Find where the given text appears and provide that cell's center as (x, y) coordinate. 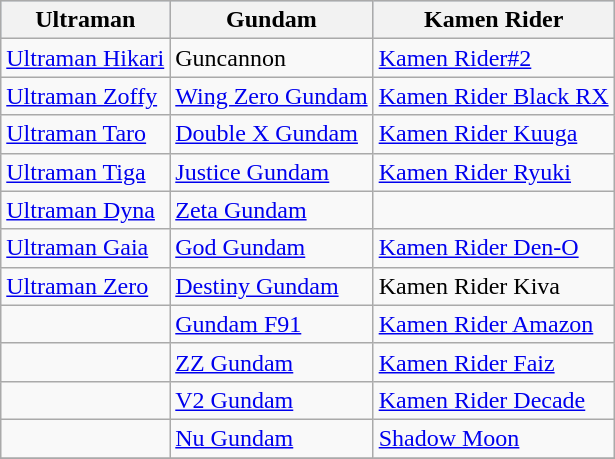
Kamen Rider (494, 20)
Nu Gundam (272, 438)
Kamen Rider Kuuga (494, 134)
Gundam F91 (272, 324)
Shadow Moon (494, 438)
God Gundam (272, 248)
Ultraman Zero (86, 286)
Ultraman Zoffy (86, 96)
Ultraman Dyna (86, 210)
Double X Gundam (272, 134)
Kamen Rider Black RX (494, 96)
Ultraman Hikari (86, 58)
Justice Gundam (272, 172)
Kamen Rider Amazon (494, 324)
Kamen Rider Faiz (494, 362)
Ultraman Tiga (86, 172)
Kamen Rider Ryuki (494, 172)
Ultraman Taro (86, 134)
Ultraman Gaia (86, 248)
Zeta Gundam (272, 210)
Kamen Rider Decade (494, 400)
Ultraman (86, 20)
Kamen Rider Kiva (494, 286)
Kamen Rider Den-O (494, 248)
ZZ Gundam (272, 362)
Kamen Rider#2 (494, 58)
V2 Gundam (272, 400)
Guncannon (272, 58)
Destiny Gundam (272, 286)
Wing Zero Gundam (272, 96)
Gundam (272, 20)
